Provide the (x, y) coordinate of the cell's center where the given text is located.  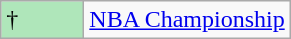
NBA Championship (187, 20)
† (42, 20)
